Pinpoint the cell where the given text exists, returning its (x, y) midpoint coordinate. 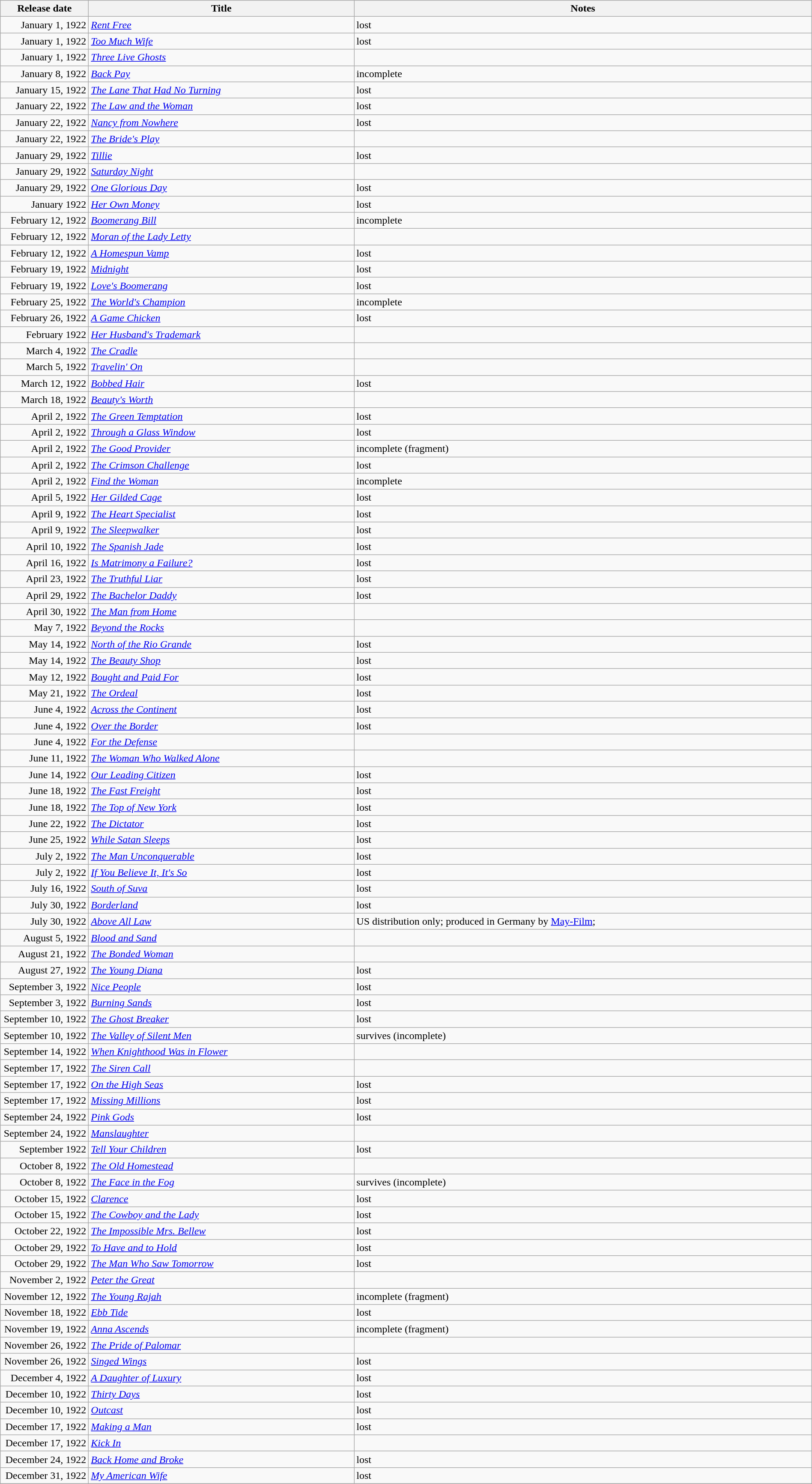
November 19, 1922 (45, 1329)
September 14, 1922 (45, 1052)
While Satan Sleeps (221, 840)
February 1922 (45, 334)
Across the Continent (221, 709)
The Spanish Jade (221, 546)
The Green Temptation (221, 416)
The Top of New York (221, 807)
North of the Rio Grande (221, 644)
Three Live Ghosts (221, 57)
A Homespun Vamp (221, 253)
The Man from Home (221, 612)
The Fast Freight (221, 791)
December 24, 1922 (45, 1459)
Nice People (221, 986)
Blood and Sand (221, 938)
The Pride of Palomar (221, 1345)
Back Home and Broke (221, 1459)
The Dictator (221, 824)
The Crimson Challenge (221, 465)
Tillie (221, 155)
June 14, 1922 (45, 775)
Our Leading Citizen (221, 775)
Missing Millions (221, 1101)
April 30, 1922 (45, 612)
The Lane That Had No Turning (221, 90)
March 5, 1922 (45, 367)
December 31, 1922 (45, 1475)
June 25, 1922 (45, 840)
Love's Boomerang (221, 286)
The Woman Who Walked Alone (221, 758)
May 7, 1922 (45, 628)
Find the Woman (221, 481)
November 18, 1922 (45, 1313)
Midnight (221, 269)
Thirty Days (221, 1394)
The Good Provider (221, 448)
February 26, 1922 (45, 318)
Kick In (221, 1443)
The Sleepwalker (221, 530)
The World's Champion (221, 302)
The Man Unconquerable (221, 856)
Beyond the Rocks (221, 628)
May 21, 1922 (45, 693)
The Cradle (221, 351)
When Knighthood Was in Flower (221, 1052)
Making a Man (221, 1427)
Her Gilded Cage (221, 498)
A Daughter of Luxury (221, 1378)
August 27, 1922 (45, 970)
March 12, 1922 (45, 383)
If You Believe It, It's So (221, 872)
Clarence (221, 1198)
February 25, 1922 (45, 302)
Ebb Tide (221, 1313)
Nancy from Nowhere (221, 122)
The Man Who Saw Tomorrow (221, 1264)
The Bride's Play (221, 139)
March 4, 1922 (45, 351)
The Law and the Woman (221, 106)
US distribution only; produced in Germany by May-Film; (583, 921)
The Valley of Silent Men (221, 1036)
Moran of the Lady Letty (221, 237)
September 1922 (45, 1150)
November 2, 1922 (45, 1280)
April 10, 1922 (45, 546)
January 15, 1922 (45, 90)
The Face in the Fog (221, 1182)
November 12, 1922 (45, 1296)
Tell Your Children (221, 1150)
Above All Law (221, 921)
Pink Gods (221, 1117)
April 5, 1922 (45, 498)
Burning Sands (221, 1003)
Travelin' On (221, 367)
April 29, 1922 (45, 595)
Release date (45, 9)
Over the Border (221, 726)
On the High Seas (221, 1084)
July 16, 1922 (45, 889)
The Ordeal (221, 693)
Through a Glass Window (221, 432)
Peter the Great (221, 1280)
January 1922 (45, 204)
The Bonded Woman (221, 954)
June 22, 1922 (45, 824)
April 23, 1922 (45, 579)
Title (221, 9)
Singed Wings (221, 1362)
Boomerang Bill (221, 221)
Bobbed Hair (221, 383)
To Have and to Hold (221, 1248)
March 18, 1922 (45, 400)
The Beauty Shop (221, 660)
Her Husband's Trademark (221, 334)
The Young Diana (221, 970)
Is Matrimony a Failure? (221, 563)
A Game Chicken (221, 318)
The Young Rajah (221, 1296)
January 8, 1922 (45, 74)
Her Own Money (221, 204)
The Bachelor Daddy (221, 595)
August 21, 1922 (45, 954)
The Cowboy and the Lady (221, 1215)
The Siren Call (221, 1068)
Bought and Paid For (221, 677)
October 22, 1922 (45, 1231)
Anna Ascends (221, 1329)
Too Much Wife (221, 41)
My American Wife (221, 1475)
Manslaughter (221, 1133)
The Old Homestead (221, 1166)
Beauty's Worth (221, 400)
Saturday Night (221, 171)
The Impossible Mrs. Bellew (221, 1231)
April 16, 1922 (45, 563)
August 5, 1922 (45, 938)
Back Pay (221, 74)
The Heart Specialist (221, 514)
Borderland (221, 905)
One Glorious Day (221, 188)
May 12, 1922 (45, 677)
December 4, 1922 (45, 1378)
The Ghost Breaker (221, 1019)
June 11, 1922 (45, 758)
Rent Free (221, 25)
The Truthful Liar (221, 579)
South of Suva (221, 889)
Outcast (221, 1410)
For the Defense (221, 742)
Notes (583, 9)
